Return the [x, y] coordinate for the center point of the cell that contains the specified text.  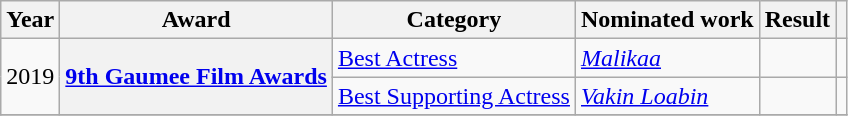
Malikaa [667, 58]
Best Supporting Actress [454, 96]
Result [797, 20]
Category [454, 20]
Award [196, 20]
2019 [30, 77]
Vakin Loabin [667, 96]
Year [30, 20]
9th Gaumee Film Awards [196, 77]
Best Actress [454, 58]
Nominated work [667, 20]
